Scan for the cell matching the given text and deliver its [x, y] coordinate at center. 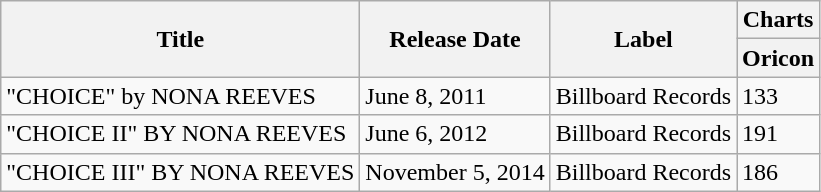
Title [180, 39]
133 [778, 96]
"CHOICE" by NONA REEVES [180, 96]
Label [643, 39]
191 [778, 134]
"CHOICE III" BY NONA REEVES [180, 172]
Charts [778, 20]
Oricon [778, 58]
186 [778, 172]
November 5, 2014 [455, 172]
Release Date [455, 39]
June 8, 2011 [455, 96]
"CHOICE II" BY NONA REEVES [180, 134]
June 6, 2012 [455, 134]
